Identify which cell holds the provided text, then report its [X, Y] central coordinate. 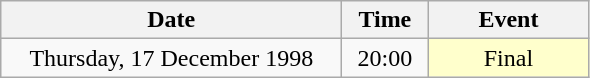
Time [385, 20]
20:00 [385, 58]
Final [508, 58]
Event [508, 20]
Thursday, 17 December 1998 [172, 58]
Date [172, 20]
